Output the (X, Y) coordinate of the center of the cell containing the given text.  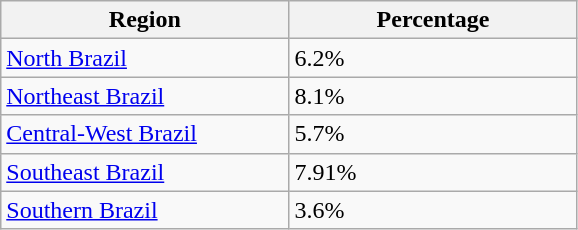
5.7% (433, 134)
7.91% (433, 172)
Northeast Brazil (145, 96)
3.6% (433, 210)
Central-West Brazil (145, 134)
Southeast Brazil (145, 172)
8.1% (433, 96)
6.2% (433, 58)
North Brazil (145, 58)
Region (145, 20)
Southern Brazil (145, 210)
Percentage (433, 20)
